For the text-containing cell, return its midpoint in [x, y] coordinate format. 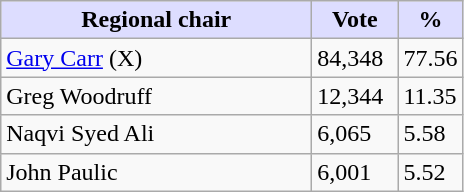
Vote [355, 20]
Greg Woodruff [156, 96]
6,001 [355, 172]
6,065 [355, 134]
11.35 [430, 96]
Naqvi Syed Ali [156, 134]
5.58 [430, 134]
% [430, 20]
5.52 [430, 172]
John Paulic [156, 172]
Regional chair [156, 20]
Gary Carr (X) [156, 58]
77.56 [430, 58]
12,344 [355, 96]
84,348 [355, 58]
